Return the (X, Y) coordinate for the center point of the cell that contains the specified text.  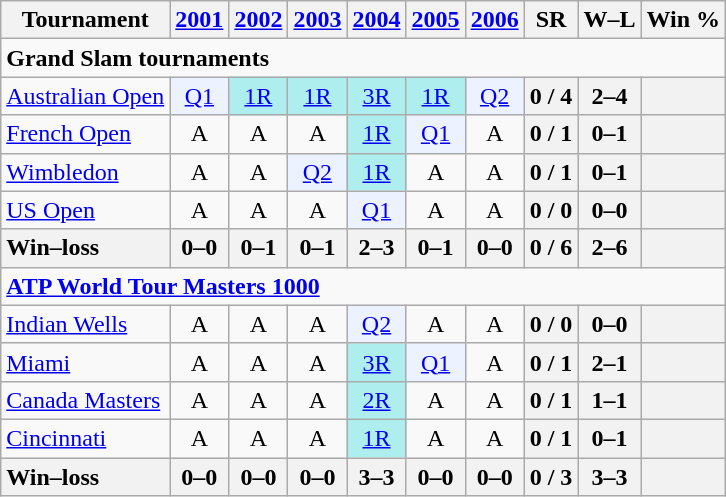
US Open (86, 210)
2–4 (610, 96)
2004 (376, 20)
Tournament (86, 20)
2R (376, 400)
2–3 (376, 248)
SR (551, 20)
ATP World Tour Masters 1000 (364, 286)
W–L (610, 20)
Australian Open (86, 96)
Canada Masters (86, 400)
2002 (258, 20)
Miami (86, 362)
0 / 4 (551, 96)
0 / 3 (551, 477)
Cincinnati (86, 438)
Grand Slam tournaments (364, 58)
Win % (684, 20)
2006 (494, 20)
2003 (318, 20)
French Open (86, 134)
2005 (436, 20)
2001 (200, 20)
Wimbledon (86, 172)
2–6 (610, 248)
0 / 6 (551, 248)
2–1 (610, 362)
1–1 (610, 400)
Indian Wells (86, 324)
